Pinpoint the cell where the given text exists, returning its (x, y) midpoint coordinate. 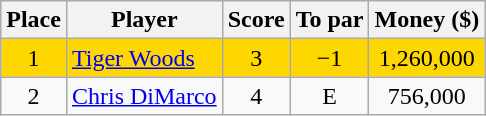
E (330, 96)
Tiger Woods (144, 58)
1 (34, 58)
Player (144, 20)
Place (34, 20)
Score (256, 20)
2 (34, 96)
To par (330, 20)
4 (256, 96)
Chris DiMarco (144, 96)
−1 (330, 58)
756,000 (427, 96)
3 (256, 58)
1,260,000 (427, 58)
Money ($) (427, 20)
